Find where the given text appears and provide that cell's center as (X, Y) coordinate. 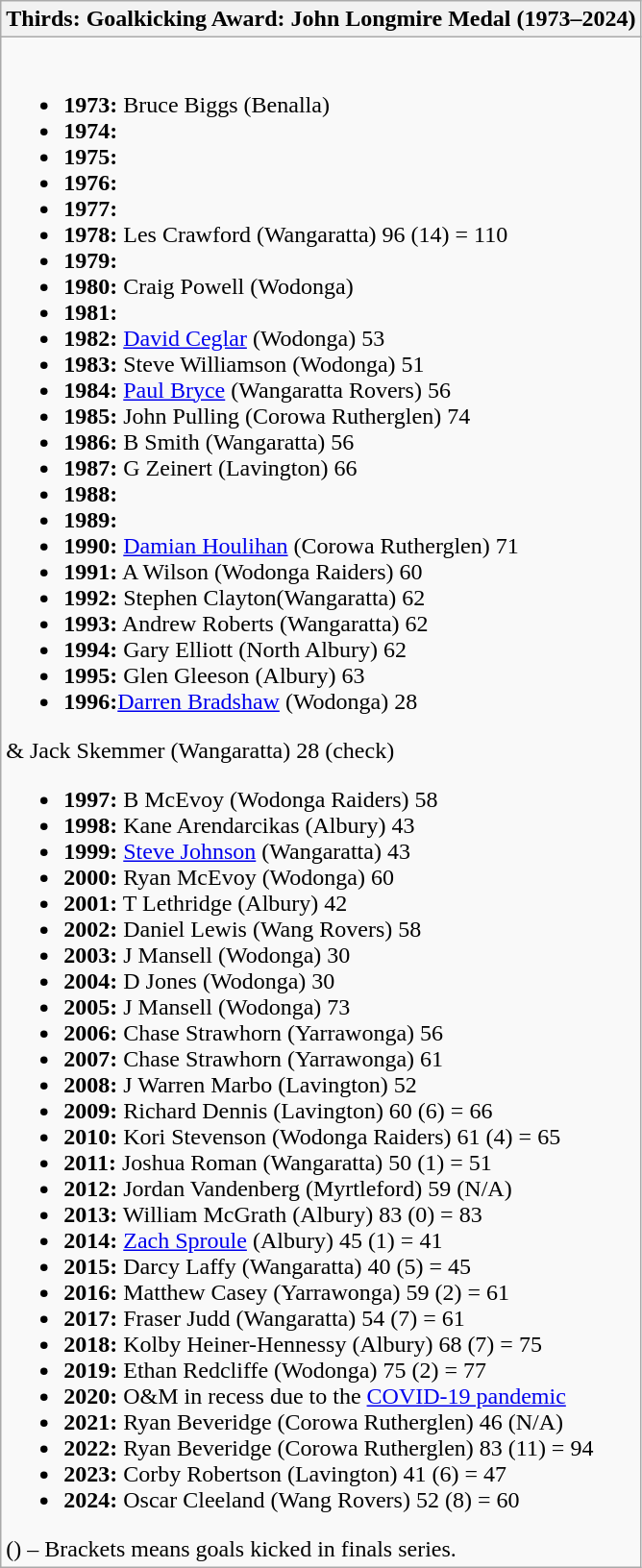
Thirds: Goalkicking Award: John Longmire Medal (1973–2024) (321, 19)
